Extract the [x, y] coordinate from the center of the cell holding the provided text.  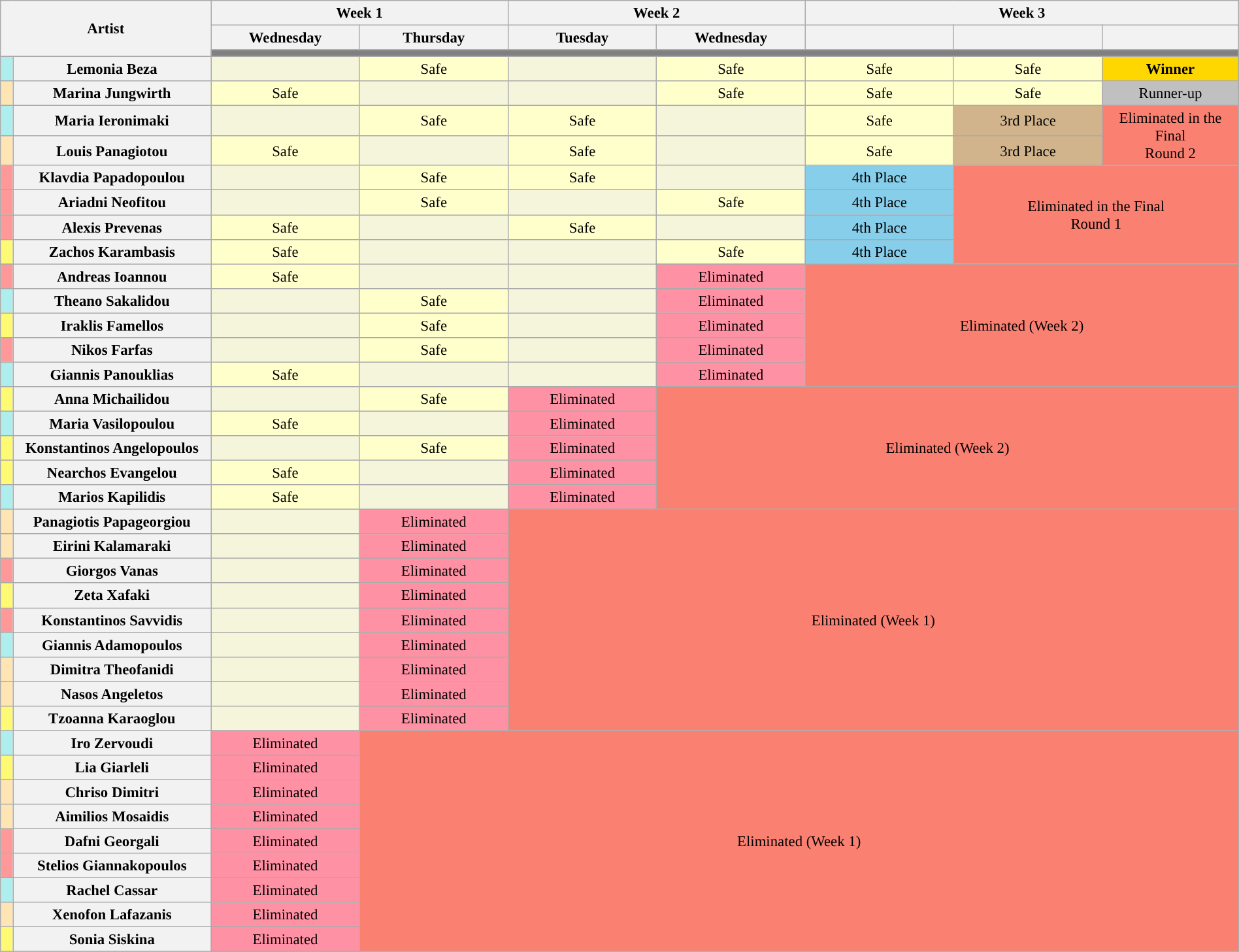
Tzoanna Karaoglou [112, 719]
Giannis Adamopoulos [112, 645]
Lia Giarleli [112, 768]
Maria Ieronimaki [112, 121]
Sonia Siskina [112, 940]
Marios Kapilidis [112, 497]
Tuesday [582, 38]
Chriso Dimitri [112, 792]
Artist [106, 29]
Konstantinos Savvidis [112, 620]
Giannis Panouklias [112, 374]
Rachel Cassar [112, 891]
Anna Michailidou [112, 399]
Xenofon Lafazanis [112, 915]
Stelios Giannakopoulos [112, 866]
Aimilios Mosaidis [112, 817]
Alexis Prevenas [112, 227]
Klavdia Papadopoulou [112, 178]
Marina Jungwirth [112, 93]
Eliminated in the Final Round 1 [1096, 215]
Runner-up [1171, 93]
Giorgos Vanas [112, 571]
Eliminated in the Final Round 2 [1171, 136]
Nasos Angeletos [112, 694]
Nearchos Evangelou [112, 473]
Dafni Georgali [112, 842]
Week 2 [656, 13]
Zeta Xafaki [112, 596]
Louis Panagiotou [112, 151]
Maria Vasilopoulou [112, 423]
Week 3 [1022, 13]
Theano Sakalidou [112, 301]
Iro Zervoudi [112, 743]
Eirini Kalamaraki [112, 546]
Thursday [434, 38]
Week 1 [359, 13]
Zachos Karambasis [112, 252]
Iraklis Famellos [112, 325]
Andreas Ioannou [112, 276]
Ariadni Neofitou [112, 203]
Lemonia Beza [112, 69]
Winner [1171, 69]
Nikos Farfas [112, 350]
Konstantinos Angelopoulos [112, 448]
Dimitra Theofanidi [112, 669]
Panagiotis Papageorgiou [112, 522]
